For the text-containing cell, return its midpoint in [x, y] coordinate format. 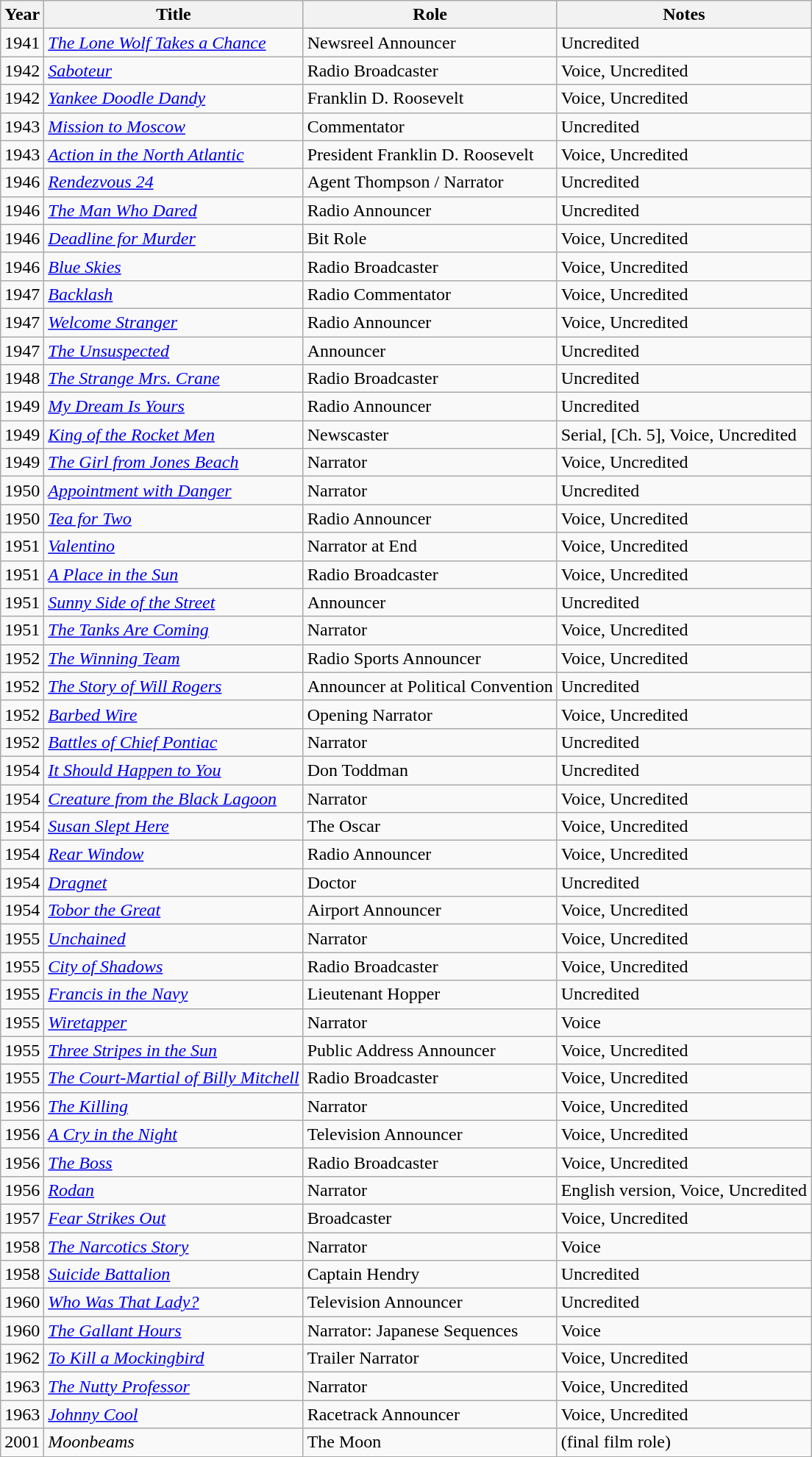
The Strange Mrs. Crane [174, 379]
Notes [684, 15]
Yankee Doodle Dandy [174, 99]
Agent Thompson / Narrator [430, 182]
The Narcotics Story [174, 1247]
Who Was That Lady? [174, 1303]
Deadline for Murder [174, 238]
City of Shadows [174, 966]
Airport Announcer [430, 911]
The Girl from Jones Beach [174, 463]
The Nutty Professor [174, 1386]
Bit Role [430, 238]
The Moon [430, 1442]
The Boss [174, 1162]
Backlash [174, 294]
Welcome Stranger [174, 322]
Doctor [430, 883]
Three Stripes in the Sun [174, 1050]
Broadcaster [430, 1218]
Rear Window [174, 855]
Rodan [174, 1190]
Dragnet [174, 883]
2001 [22, 1442]
Franklin D. Roosevelt [430, 99]
Sunny Side of the Street [174, 602]
Wiretapper [174, 1022]
Trailer Narrator [430, 1358]
Saboteur [174, 71]
To Kill a Mockingbird [174, 1358]
Title [174, 15]
Susan Slept Here [174, 827]
Blue Skies [174, 266]
Opening Narrator [430, 714]
Newscaster [430, 435]
Role [430, 15]
My Dream Is Yours [174, 407]
The Tanks Are Coming [174, 630]
Mission to Moscow [174, 127]
The Lone Wolf Takes a Chance [174, 43]
1948 [22, 379]
Rendezvous 24 [174, 182]
Barbed Wire [174, 714]
1962 [22, 1358]
Radio Commentator [430, 294]
Racetrack Announcer [430, 1414]
Unchained [174, 938]
Battles of Chief Pontiac [174, 742]
A Cry in the Night [174, 1134]
Tea for Two [174, 519]
Francis in the Navy [174, 994]
The Gallant Hours [174, 1330]
A Place in the Sun [174, 574]
Public Address Announcer [430, 1050]
Creature from the Black Lagoon [174, 798]
Announcer at Political Convention [430, 686]
(final film role) [684, 1442]
Tobor the Great [174, 911]
Lieutenant Hopper [430, 994]
1957 [22, 1218]
Suicide Battalion [174, 1275]
It Should Happen to You [174, 770]
Appointment with Danger [174, 491]
Moonbeams [174, 1442]
Narrator: Japanese Sequences [430, 1330]
Radio Sports Announcer [430, 658]
The Story of Will Rogers [174, 686]
1941 [22, 43]
Year [22, 15]
The Man Who Dared [174, 210]
The Court-Martial of Billy Mitchell [174, 1078]
King of the Rocket Men [174, 435]
The Unsuspected [174, 351]
The Killing [174, 1106]
Commentator [430, 127]
Don Toddman [430, 770]
The Winning Team [174, 658]
Captain Hendry [430, 1275]
Newsreel Announcer [430, 43]
English version, Voice, Uncredited [684, 1190]
The Oscar [430, 827]
Johnny Cool [174, 1414]
Serial, [Ch. 5], Voice, Uncredited [684, 435]
Fear Strikes Out [174, 1218]
Action in the North Atlantic [174, 154]
President Franklin D. Roosevelt [430, 154]
Narrator at End [430, 546]
Valentino [174, 546]
